Return [x, y] of the center of cell containing provided text 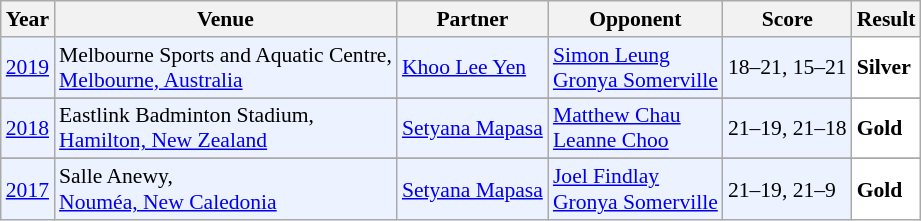
Venue [226, 19]
2017 [28, 190]
Matthew Chau Leanne Choo [636, 128]
Simon Leung Gronya Somerville [636, 68]
Melbourne Sports and Aquatic Centre,Melbourne, Australia [226, 68]
18–21, 15–21 [788, 68]
Silver [886, 68]
2019 [28, 68]
Eastlink Badminton Stadium,Hamilton, New Zealand [226, 128]
Result [886, 19]
Score [788, 19]
Year [28, 19]
Joel Findlay Gronya Somerville [636, 190]
Opponent [636, 19]
Partner [472, 19]
21–19, 21–9 [788, 190]
Salle Anewy,Nouméa, New Caledonia [226, 190]
21–19, 21–18 [788, 128]
Khoo Lee Yen [472, 68]
2018 [28, 128]
